Determine the [x, y] coordinate at the center of the cell enclosing the given text.  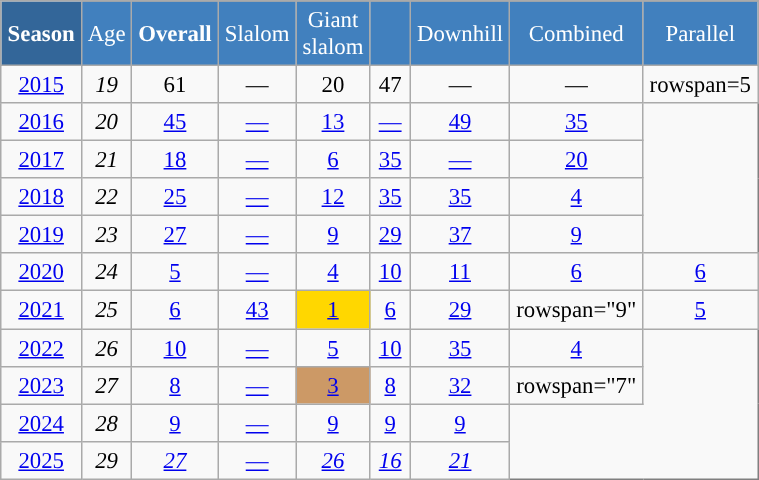
2019 [42, 235]
32 [460, 385]
rowspan="7" [576, 385]
43 [257, 310]
19 [107, 85]
2016 [42, 122]
Age [107, 34]
2017 [42, 160]
Downhill [460, 34]
23 [107, 235]
rowspan=5 [700, 85]
rowspan="9" [576, 310]
16 [390, 460]
1 [333, 310]
28 [107, 423]
18 [176, 160]
2015 [42, 85]
13 [333, 122]
Season [42, 34]
Overall [176, 34]
Giantslalom [333, 34]
2025 [42, 460]
22 [107, 197]
2023 [42, 385]
Combined [576, 34]
61 [176, 85]
24 [107, 273]
2021 [42, 310]
45 [176, 122]
3 [333, 385]
11 [460, 273]
49 [460, 122]
37 [460, 235]
2024 [42, 423]
Slalom [257, 34]
Parallel [700, 34]
47 [390, 85]
12 [333, 197]
2022 [42, 348]
2020 [42, 273]
2018 [42, 197]
